Provide the (X, Y) coordinate of the cell's center where the given text is located.  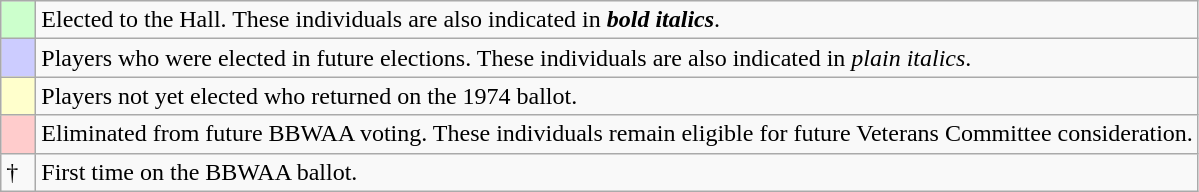
First time on the BBWAA ballot. (618, 172)
Players not yet elected who returned on the 1974 ballot. (618, 96)
Players who were elected in future elections. These individuals are also indicated in plain italics. (618, 58)
Elected to the Hall. These individuals are also indicated in bold italics. (618, 20)
Eliminated from future BBWAA voting. These individuals remain eligible for future Veterans Committee consideration. (618, 134)
† (18, 172)
